From the cell containing the given text, extract its center point as (x, y) coordinate. 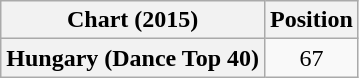
Hungary (Dance Top 40) (133, 58)
Position (312, 20)
67 (312, 58)
Chart (2015) (133, 20)
